Return the (x, y) coordinate for the center point of the cell that contains the specified text.  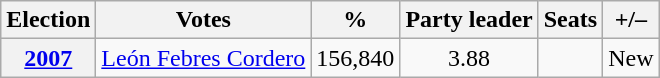
León Febres Cordero (204, 58)
156,840 (356, 58)
+/– (631, 20)
New (631, 58)
Seats (570, 20)
Election (48, 20)
% (356, 20)
Votes (204, 20)
Party leader (469, 20)
2007 (48, 58)
3.88 (469, 58)
